Locate the cell with the specified text and output its (x, y) center coordinate. 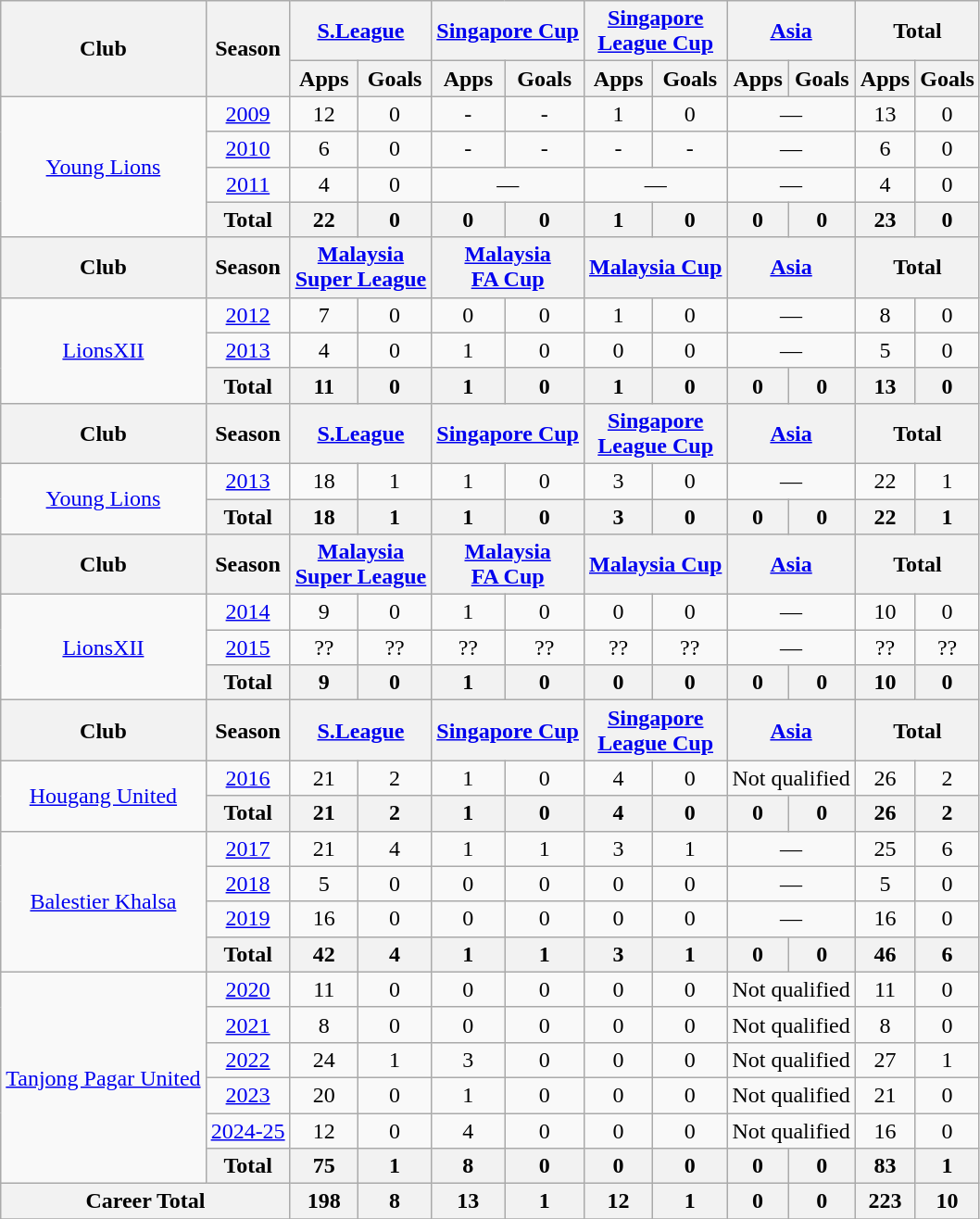
2014 (248, 612)
Hougang United (104, 796)
2012 (248, 315)
Career Total (145, 1201)
25 (885, 848)
223 (885, 1201)
7 (324, 315)
2016 (248, 778)
2020 (248, 989)
Balestier Khalsa (104, 901)
2011 (248, 184)
20 (324, 1095)
2010 (248, 149)
2009 (248, 114)
2023 (248, 1095)
46 (885, 954)
2022 (248, 1060)
2024-25 (248, 1131)
2015 (248, 647)
2019 (248, 919)
Tanjong Pagar United (104, 1077)
23 (885, 220)
2018 (248, 884)
198 (324, 1201)
75 (324, 1166)
42 (324, 954)
2017 (248, 848)
83 (885, 1166)
2021 (248, 1024)
24 (324, 1060)
27 (885, 1060)
